Extract the (x, y) coordinate from the center of the cell holding the provided text.  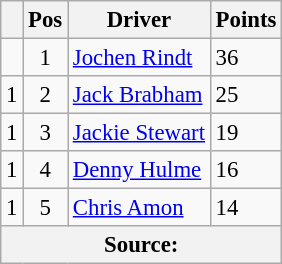
Points (246, 20)
Source: (142, 245)
14 (246, 208)
19 (246, 133)
3 (46, 133)
Pos (46, 20)
25 (246, 95)
Driver (140, 20)
Chris Amon (140, 208)
16 (246, 170)
2 (46, 95)
4 (46, 170)
Jack Brabham (140, 95)
5 (46, 208)
36 (246, 58)
Jackie Stewart (140, 133)
Denny Hulme (140, 170)
Jochen Rindt (140, 58)
